Detect which cell encompasses the target text, then output its (x, y) center coordinate. 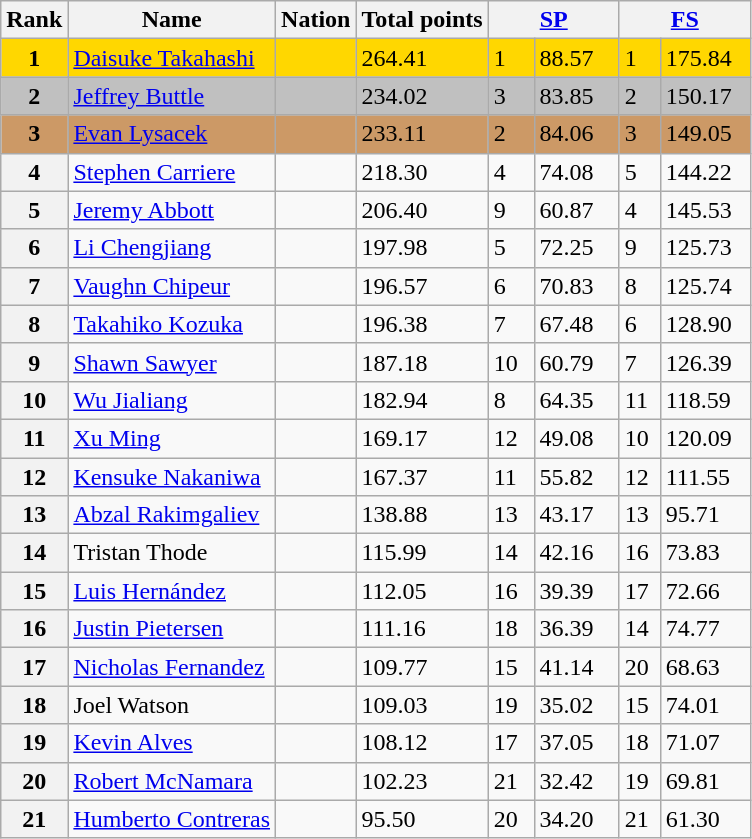
71.07 (705, 743)
Vaughn Chipeur (172, 286)
102.23 (422, 781)
70.83 (576, 286)
145.53 (705, 210)
Robert McNamara (172, 781)
61.30 (705, 819)
125.73 (705, 248)
111.55 (705, 477)
196.38 (422, 324)
112.05 (422, 591)
69.81 (705, 781)
67.48 (576, 324)
206.40 (422, 210)
144.22 (705, 172)
83.85 (576, 96)
Xu Ming (172, 438)
Nicholas Fernandez (172, 667)
Shawn Sawyer (172, 362)
68.63 (705, 667)
182.94 (422, 400)
64.35 (576, 400)
Li Chengjiang (172, 248)
39.39 (576, 591)
120.09 (705, 438)
Tristan Thode (172, 553)
74.01 (705, 705)
41.14 (576, 667)
Total points (422, 20)
Justin Pietersen (172, 629)
32.42 (576, 781)
125.74 (705, 286)
SP (554, 20)
35.02 (576, 705)
88.57 (576, 58)
Daisuke Takahashi (172, 58)
Name (172, 20)
Luis Hernández (172, 591)
Stephen Carriere (172, 172)
Rank (34, 20)
Jeremy Abbott (172, 210)
Kensuke Nakaniwa (172, 477)
95.71 (705, 515)
118.59 (705, 400)
108.12 (422, 743)
175.84 (705, 58)
264.41 (422, 58)
138.88 (422, 515)
60.87 (576, 210)
150.17 (705, 96)
111.16 (422, 629)
Nation (316, 20)
Kevin Alves (172, 743)
72.25 (576, 248)
128.90 (705, 324)
233.11 (422, 134)
109.03 (422, 705)
Jeffrey Buttle (172, 96)
196.57 (422, 286)
187.18 (422, 362)
34.20 (576, 819)
74.08 (576, 172)
Evan Lysacek (172, 134)
73.83 (705, 553)
109.77 (422, 667)
72.66 (705, 591)
234.02 (422, 96)
36.39 (576, 629)
49.08 (576, 438)
115.99 (422, 553)
Takahiko Kozuka (172, 324)
Joel Watson (172, 705)
126.39 (705, 362)
149.05 (705, 134)
84.06 (576, 134)
197.98 (422, 248)
37.05 (576, 743)
74.77 (705, 629)
60.79 (576, 362)
FS (684, 20)
167.37 (422, 477)
95.50 (422, 819)
42.16 (576, 553)
Wu Jialiang (172, 400)
Abzal Rakimgaliev (172, 515)
Humberto Contreras (172, 819)
169.17 (422, 438)
55.82 (576, 477)
218.30 (422, 172)
43.17 (576, 515)
